Locate the cell with the specified text and output its [X, Y] center coordinate. 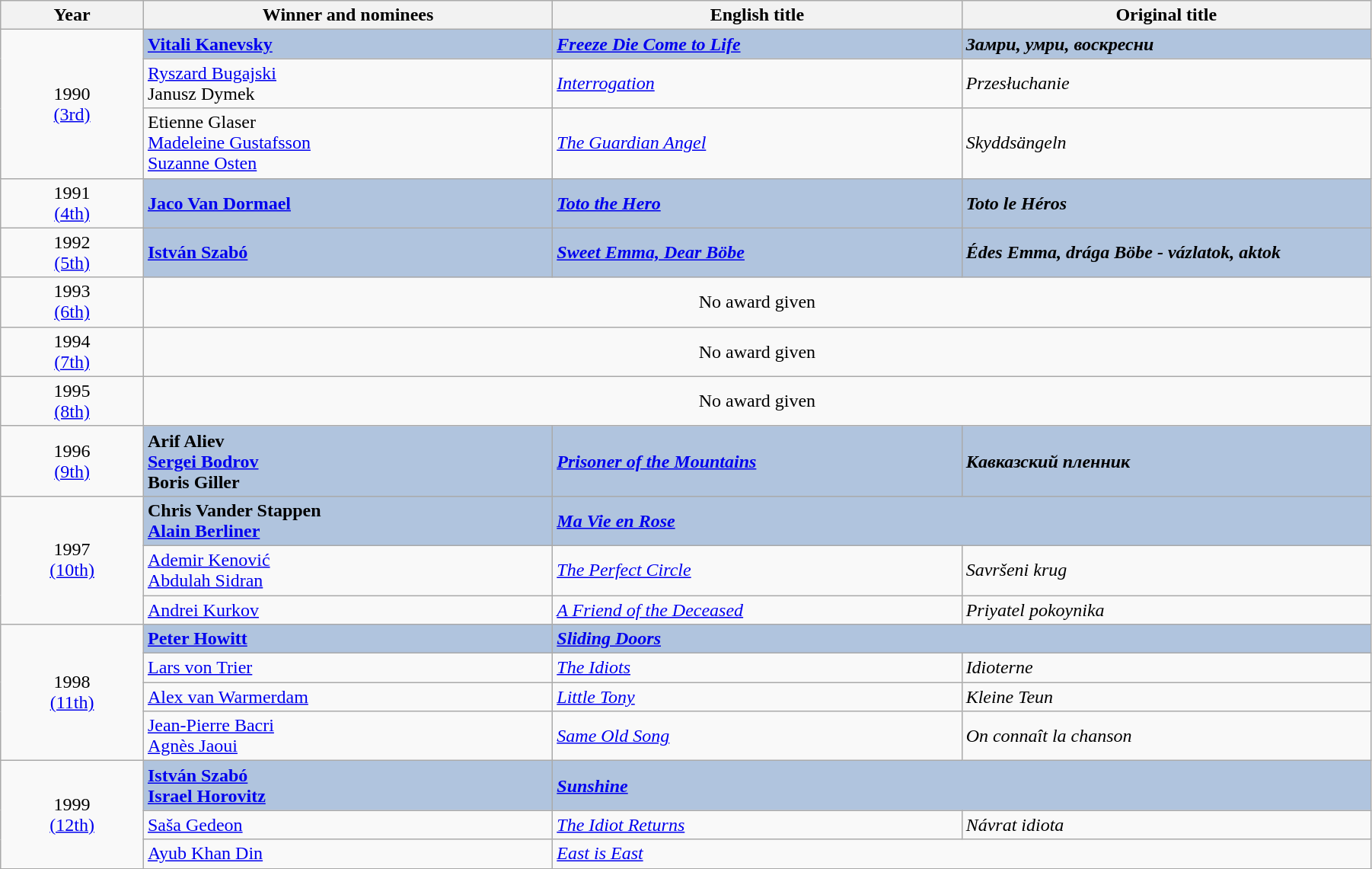
Jean-Pierre Bacri Agnès Jaoui [347, 736]
Jaco Van Dormael [347, 203]
The Perfect Circle [757, 570]
1997(10th) [72, 560]
Year [72, 15]
1994(7th) [72, 352]
Arif Aliev Sergei Bodrov Boris Giller [347, 461]
Same Old Song [757, 736]
Ademir Kenović Abdulah Sidran [347, 570]
Savršeni krug [1166, 570]
Interrogation [757, 84]
Prisoner of the Mountains [757, 461]
Peter Howitt [347, 639]
1998(11th) [72, 693]
Skyddsängeln [1166, 143]
Ayub Khan Din [347, 854]
Замри, умри, воскресни [1166, 44]
1990(3rd) [72, 104]
Sunshine [962, 786]
1995(8th) [72, 401]
Toto le Héros [1166, 203]
Andrei Kurkov [347, 610]
Toto the Hero [757, 203]
Etienne Glaser Madeleine Gustafsson Suzanne Osten [347, 143]
Ryszard Bugajski Janusz Dymek [347, 84]
Idioterne [1166, 668]
1999(12th) [72, 815]
Návrat idiota [1166, 825]
English title [757, 15]
1992(5th) [72, 253]
Кавказский пленник [1166, 461]
Alex van Warmerdam [347, 697]
Vitali Kanevsky [347, 44]
A Friend of the Deceased [757, 610]
Chris Vander StappenAlain Berliner [347, 521]
On connaît la chanson [1166, 736]
István Szabó Israel Horovitz [347, 786]
Sweet Emma, Dear Böbe [757, 253]
István Szabó [347, 253]
Freeze Die Come to Life [757, 44]
1993(6th) [72, 302]
Kleine Teun [1166, 697]
The Idiot Returns [757, 825]
Przesłuchanie [1166, 84]
Sliding Doors [962, 639]
The Idiots [757, 668]
Original title [1166, 15]
1996(9th) [72, 461]
Lars von Trier [347, 668]
Little Tony [757, 697]
Winner and nominees [347, 15]
Saša Gedeon [347, 825]
1991(4th) [72, 203]
Édes Emma, drága Böbe - vázlatok, aktok [1166, 253]
East is East [962, 854]
Ma Vie en Rose [962, 521]
The Guardian Angel [757, 143]
Priyatel pokoynika [1166, 610]
